Return the [x, y] coordinate for the center point of the cell that contains the specified text.  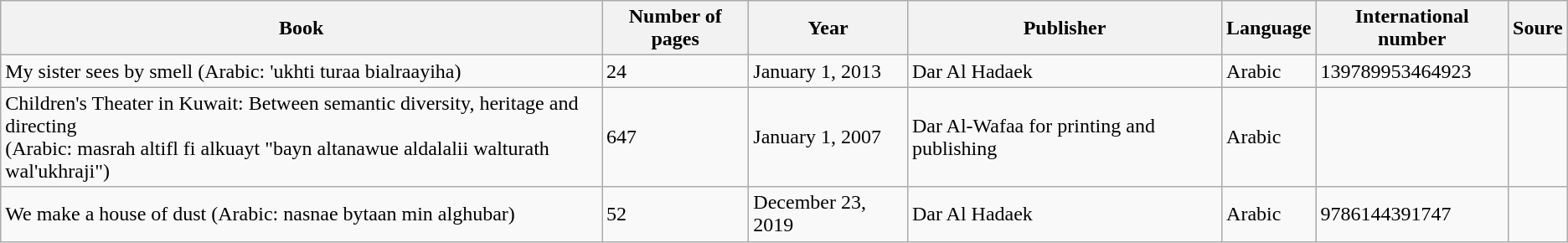
January 1, 2007 [828, 137]
647 [675, 137]
139789953464923 [1412, 71]
Book [302, 28]
December 23, 2019 [828, 215]
Dar Al-Wafaa for printing and publishing [1064, 137]
My sister sees by smell (Arabic: 'ukhti turaa bialraayiha) [302, 71]
Soure [1538, 28]
24 [675, 71]
January 1, 2013 [828, 71]
Number of pages [675, 28]
Language [1269, 28]
International number [1412, 28]
9786144391747 [1412, 215]
Year [828, 28]
We make a house of dust (Arabic: nasnae bytaan min alghubar) [302, 215]
Publisher [1064, 28]
52 [675, 215]
